Locate the cell with the specified text and output its [X, Y] center coordinate. 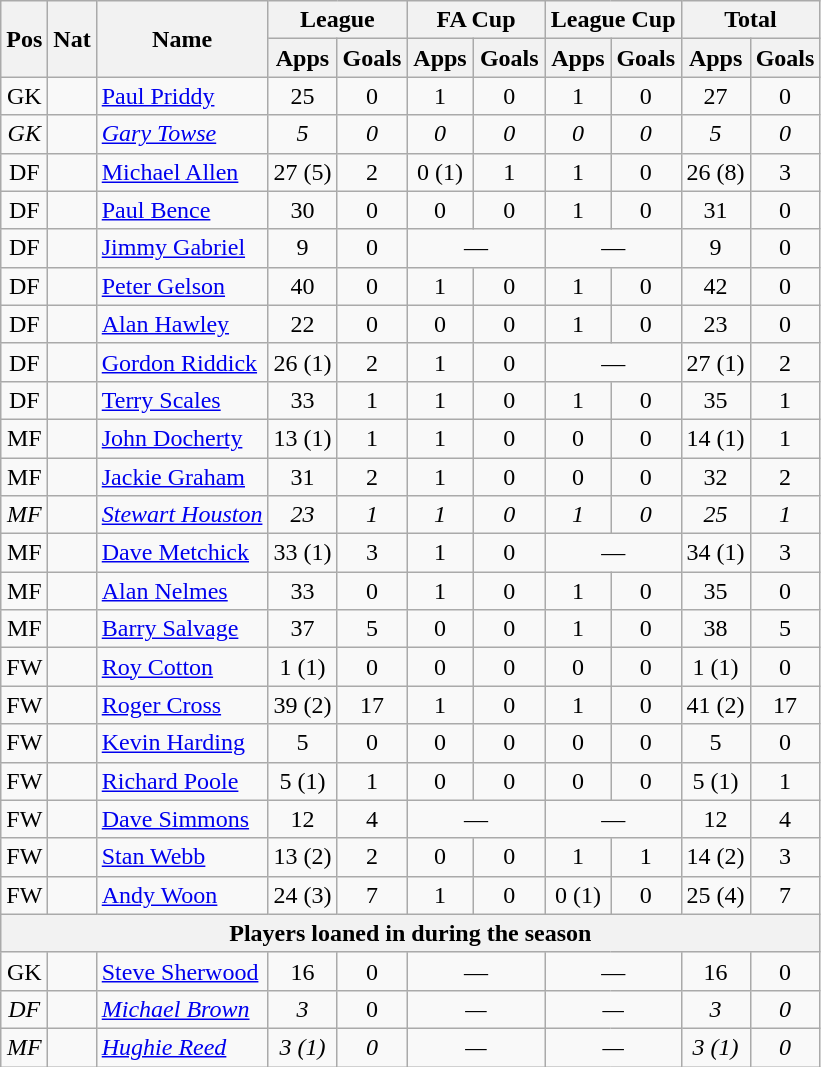
Pos [24, 39]
13 (2) [302, 857]
Paul Bence [182, 210]
Nat [72, 39]
42 [716, 286]
33 (1) [302, 553]
13 (1) [302, 438]
34 (1) [716, 553]
14 (1) [716, 438]
John Docherty [182, 438]
37 [302, 629]
24 (3) [302, 895]
Gordon Riddick [182, 362]
30 [302, 210]
25 (4) [716, 895]
Michael Brown [182, 1009]
Terry Scales [182, 400]
Andy Woon [182, 895]
Stewart Houston [182, 515]
Hughie Reed [182, 1047]
Michael Allen [182, 172]
League [338, 20]
22 [302, 324]
38 [716, 629]
Kevin Harding [182, 743]
27 (5) [302, 172]
14 (2) [716, 857]
FA Cup [476, 20]
Total [750, 20]
41 (2) [716, 705]
27 [716, 96]
Alan Hawley [182, 324]
Paul Priddy [182, 96]
League Cup [613, 20]
39 (2) [302, 705]
40 [302, 286]
Roger Cross [182, 705]
Richard Poole [182, 781]
Jackie Graham [182, 477]
26 (8) [716, 172]
Name [182, 39]
32 [716, 477]
26 (1) [302, 362]
Roy Cotton [182, 667]
Dave Metchick [182, 553]
Players loaned in during the season [410, 933]
Stan Webb [182, 857]
Gary Towse [182, 134]
Jimmy Gabriel [182, 248]
Dave Simmons [182, 819]
Steve Sherwood [182, 971]
27 (1) [716, 362]
Alan Nelmes [182, 591]
Peter Gelson [182, 286]
Barry Salvage [182, 629]
